Locate the cell with the specified text and output its (X, Y) center coordinate. 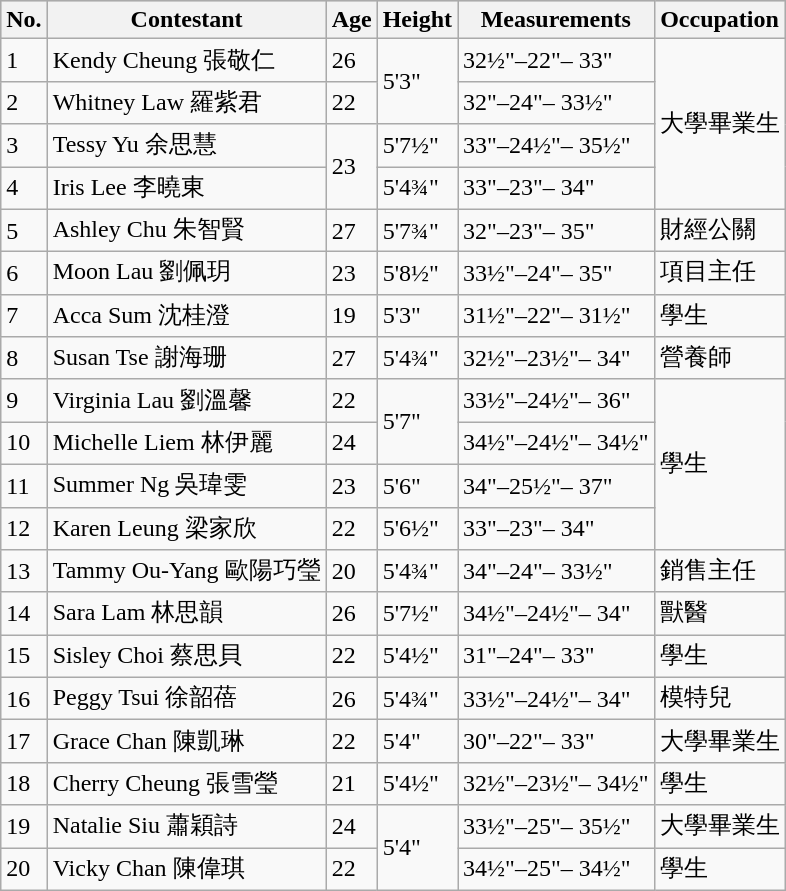
13 (24, 572)
Peggy Tsui 徐韶蓓 (186, 698)
模特兒 (720, 698)
33"–24½"– 35½" (556, 146)
30"–22"– 33" (556, 742)
5'6" (417, 486)
Iris Lee 李曉東 (186, 188)
16 (24, 698)
No. (24, 20)
Karen Leung 梁家欣 (186, 528)
33½"–25"– 35½" (556, 826)
Grace Chan 陳凱琳 (186, 742)
31½"–22"– 31½" (556, 316)
32"–24"– 33½" (556, 102)
Occupation (720, 20)
Age (352, 20)
營養師 (720, 358)
Moon Lau 劉佩玥 (186, 274)
Virginia Lau 劉溫馨 (186, 400)
Tammy Ou-Yang 歐陽巧瑩 (186, 572)
10 (24, 444)
項目主任 (720, 274)
5'7¾" (417, 230)
Sara Lam 林思韻 (186, 614)
Cherry Cheung 張雪瑩 (186, 784)
11 (24, 486)
12 (24, 528)
Susan Tse 謝海珊 (186, 358)
5'7" (417, 422)
Contestant (186, 20)
34½"–25"– 34½" (556, 870)
18 (24, 784)
34½"–24½"– 34" (556, 614)
17 (24, 742)
Measurements (556, 20)
6 (24, 274)
32½"–22"– 33" (556, 60)
33½"–24½"– 36" (556, 400)
7 (24, 316)
4 (24, 188)
Vicky Chan 陳偉琪 (186, 870)
33½"–24"– 35" (556, 274)
2 (24, 102)
Sisley Choi 蔡思貝 (186, 656)
34½"–24½"– 34½" (556, 444)
5'8½" (417, 274)
33½"–24½"– 34" (556, 698)
31"–24"– 33" (556, 656)
銷售主任 (720, 572)
3 (24, 146)
21 (352, 784)
34"–24"– 33½" (556, 572)
Michelle Liem 林伊麗 (186, 444)
5'6½" (417, 528)
15 (24, 656)
財經公關 (720, 230)
Ashley Chu 朱智賢 (186, 230)
5 (24, 230)
8 (24, 358)
34"–25½"– 37" (556, 486)
Natalie Siu 蕭穎詩 (186, 826)
Summer Ng 吳瑋雯 (186, 486)
32½"–23½"– 34" (556, 358)
Tessy Yu 余思慧 (186, 146)
Kendy Cheung 張敬仁 (186, 60)
14 (24, 614)
9 (24, 400)
32½"–23½"– 34½" (556, 784)
獸醫 (720, 614)
Whitney Law 羅紫君 (186, 102)
1 (24, 60)
Acca Sum 沈桂澄 (186, 316)
Height (417, 20)
32"–23"– 35" (556, 230)
